Detect which cell encompasses the target text, then output its (x, y) center coordinate. 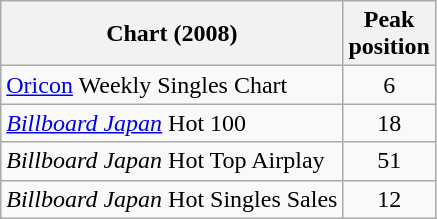
Billboard Japan Hot Top Airplay (172, 161)
Oricon Weekly Singles Chart (172, 85)
51 (389, 161)
Peakposition (389, 34)
Billboard Japan Hot 100 (172, 123)
Billboard Japan Hot Singles Sales (172, 199)
18 (389, 123)
6 (389, 85)
Chart (2008) (172, 34)
12 (389, 199)
